Scan for the cell matching the given text and deliver its (X, Y) coordinate at center. 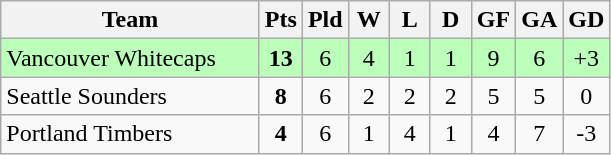
D (450, 20)
W (368, 20)
13 (280, 58)
+3 (586, 58)
GF (493, 20)
-3 (586, 134)
GD (586, 20)
Pld (325, 20)
GA (540, 20)
L (410, 20)
9 (493, 58)
7 (540, 134)
8 (280, 96)
Team (130, 20)
0 (586, 96)
Pts (280, 20)
Seattle Sounders (130, 96)
Portland Timbers (130, 134)
Vancouver Whitecaps (130, 58)
